From the cell containing the given text, extract its center point as (X, Y) coordinate. 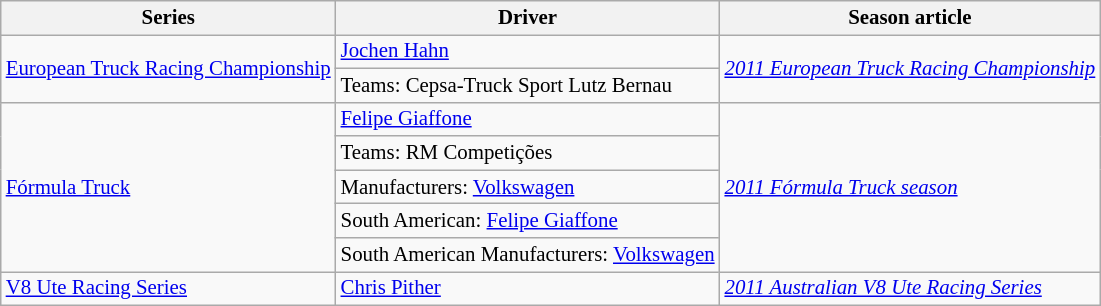
South American: Felipe Giaffone (528, 221)
2011 Australian V8 Ute Racing Series (910, 288)
Driver (528, 18)
Chris Pither (528, 288)
Jochen Hahn (528, 51)
Series (168, 18)
Teams: RM Competições (528, 153)
2011 Fórmula Truck season (910, 186)
Felipe Giaffone (528, 119)
Fórmula Truck (168, 186)
European Truck Racing Championship (168, 68)
South American Manufacturers: Volkswagen (528, 255)
Manufacturers: Volkswagen (528, 187)
Season article (910, 18)
Teams: Cepsa-Truck Sport Lutz Bernau (528, 85)
2011 European Truck Racing Championship (910, 68)
V8 Ute Racing Series (168, 288)
